Find where the given text appears and provide that cell's center as (x, y) coordinate. 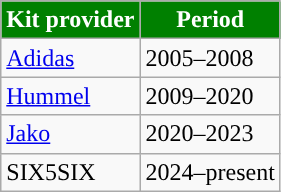
2020–2023 (210, 134)
Period (210, 20)
Kit provider (70, 20)
2005–2008 (210, 58)
SIX5SIX (70, 172)
Adidas (70, 58)
2009–2020 (210, 96)
2024–present (210, 172)
Hummel (70, 96)
Jako (70, 134)
